Return the (x, y) coordinate for the center point of the cell that contains the specified text.  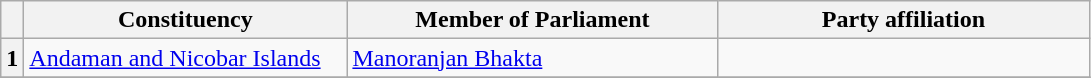
Andaman and Nicobar Islands (186, 58)
Manoranjan Bhakta (532, 58)
Member of Parliament (532, 20)
1 (12, 58)
Constituency (186, 20)
Party affiliation (904, 20)
